Return the (x, y) coordinate for the center point of the cell that contains the specified text.  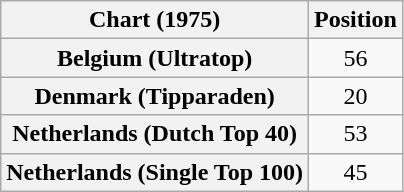
Netherlands (Dutch Top 40) (155, 134)
Chart (1975) (155, 20)
Denmark (Tipparaden) (155, 96)
Netherlands (Single Top 100) (155, 172)
Position (356, 20)
Belgium (Ultratop) (155, 58)
53 (356, 134)
45 (356, 172)
56 (356, 58)
20 (356, 96)
